Scan for the cell matching the given text and deliver its (X, Y) coordinate at center. 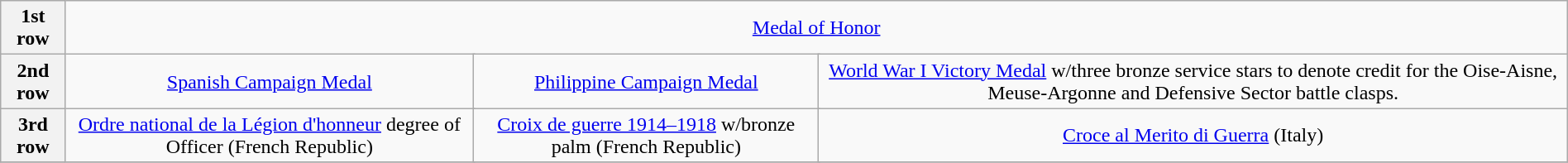
World War I Victory Medal w/three bronze service stars to denote credit for the Oise-Aisne, Meuse-Argonne and Defensive Sector battle clasps. (1193, 81)
Spanish Campaign Medal (270, 81)
2nd row (33, 81)
3rd row (33, 136)
Croce al Merito di Guerra (Italy) (1193, 136)
Philippine Campaign Medal (647, 81)
Croix de guerre 1914–1918 w/bronze palm (French Republic) (647, 136)
1st row (33, 28)
Medal of Honor (816, 28)
Ordre national de la Légion d'honneur degree of Officer (French Republic) (270, 136)
